Identify which cell holds the provided text, then report its [X, Y] central coordinate. 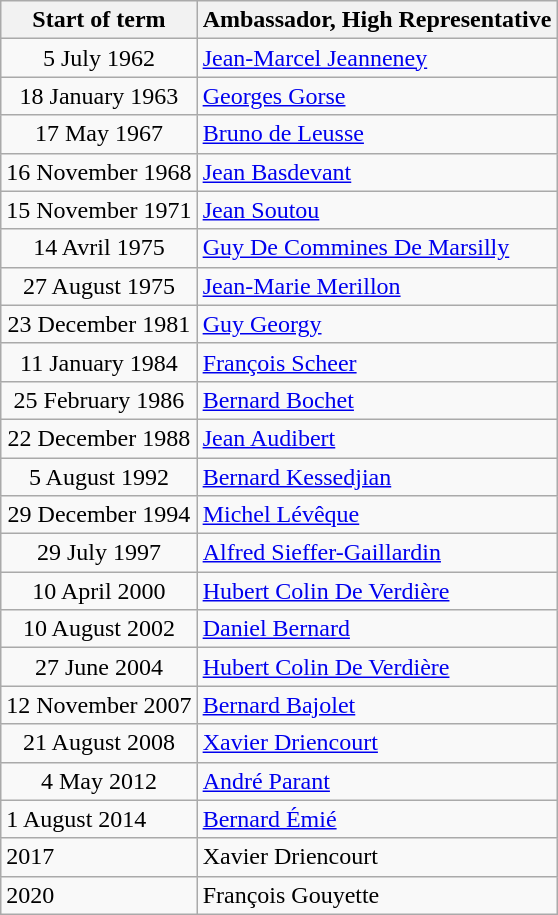
Bruno de Leusse [377, 134]
Jean-Marcel Jeanneney [377, 58]
Alfred Sieffer-Gaillardin [377, 553]
Ambassador, High Representative [377, 20]
5 August 1992 [99, 477]
Michel Lévêque [377, 515]
15 November 1971 [99, 210]
Start of term [99, 20]
22 December 1988 [99, 438]
27 August 1975 [99, 286]
29 July 1997 [99, 553]
4 May 2012 [99, 781]
Bernard Bochet [377, 400]
14 Avril 1975 [99, 248]
29 December 1994 [99, 515]
Jean Audibert [377, 438]
Jean-Marie Merillon [377, 286]
Bernard Émié [377, 819]
1 August 2014 [99, 819]
Daniel Bernard [377, 629]
François Scheer [377, 362]
Georges Gorse [377, 96]
Jean Soutou [377, 210]
Bernard Bajolet [377, 705]
17 May 1967 [99, 134]
10 August 2002 [99, 629]
Jean Basdevant [377, 172]
Guy Georgy [377, 324]
12 November 2007 [99, 705]
10 April 2000 [99, 591]
21 August 2008 [99, 743]
27 June 2004 [99, 667]
25 February 1986 [99, 400]
Bernard Kessedjian [377, 477]
Guy De Commines De Marsilly [377, 248]
2017 [99, 857]
23 December 1981 [99, 324]
18 January 1963 [99, 96]
2020 [99, 895]
16 November 1968 [99, 172]
11 January 1984 [99, 362]
5 July 1962 [99, 58]
François Gouyette [377, 895]
André Parant [377, 781]
